Identify which cell holds the provided text, then report its [x, y] central coordinate. 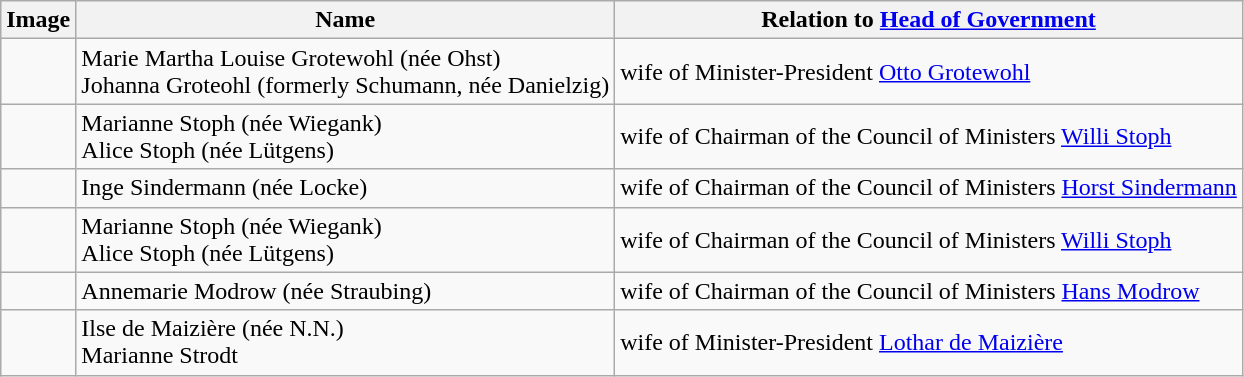
wife of Minister-President Otto Grotewohl [929, 72]
Name [346, 20]
Relation to Head of Government [929, 20]
Annemarie Modrow (née Straubing) [346, 291]
wife of Chairman of the Council of Ministers Horst Sindermann [929, 188]
Inge Sindermann (née Locke) [346, 188]
wife of Minister-President Lothar de Maizière [929, 342]
Marie Martha Louise Grotewohl (née Ohst)Johanna Groteohl (formerly Schumann, née Danielzig) [346, 72]
Ilse de Maizière (née N.N.)Marianne Strodt [346, 342]
wife of Chairman of the Council of Ministers Hans Modrow [929, 291]
Image [38, 20]
